Find where the given text appears and provide that cell's center as (x, y) coordinate. 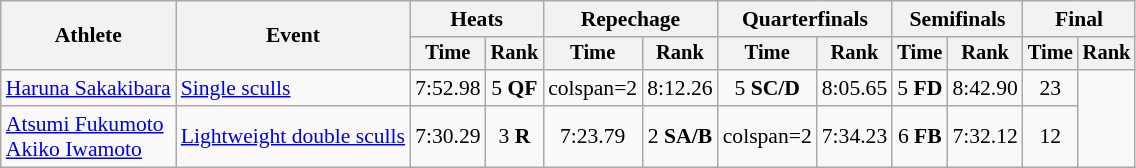
Quarterfinals (806, 19)
7:23.79 (592, 136)
5 QF (515, 88)
7:52.98 (448, 88)
7:32.12 (984, 136)
Single sculls (293, 88)
2 SA/B (680, 136)
7:34.23 (854, 136)
Heats (476, 19)
5 FD (920, 88)
23 (1050, 88)
Atsumi FukumotoAkiko Iwamoto (88, 136)
12 (1050, 136)
8:12.26 (680, 88)
8:42.90 (984, 88)
Semifinals (958, 19)
6 FB (920, 136)
7:30.29 (448, 136)
8:05.65 (854, 88)
Haruna Sakakibara (88, 88)
3 R (515, 136)
Lightweight double sculls (293, 136)
5 SC/D (768, 88)
Final (1079, 19)
Repechage (630, 19)
Athlete (88, 36)
Event (293, 36)
